From the cell containing the given text, extract its center point as (X, Y) coordinate. 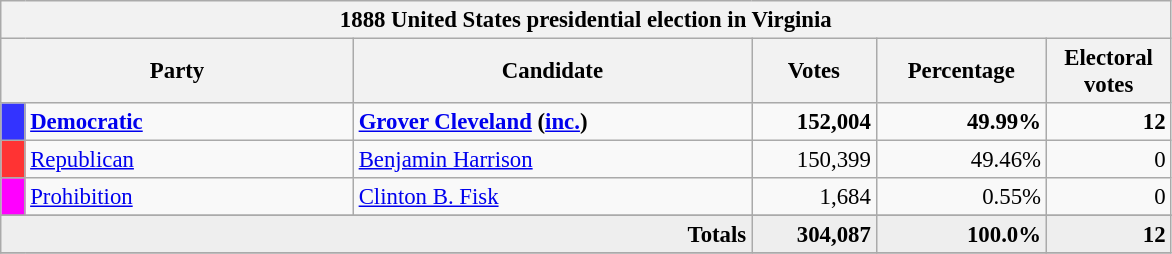
Totals (376, 235)
Prohibition (189, 197)
Republican (189, 160)
304,087 (814, 235)
Benjamin Harrison (552, 160)
49.99% (961, 122)
Democratic (189, 122)
100.0% (961, 235)
150,399 (814, 160)
Candidate (552, 72)
1888 United States presidential election in Virginia (586, 20)
Electoral votes (1108, 72)
Party (178, 72)
0.55% (961, 197)
Clinton B. Fisk (552, 197)
1,684 (814, 197)
Percentage (961, 72)
Grover Cleveland (inc.) (552, 122)
Votes (814, 72)
152,004 (814, 122)
49.46% (961, 160)
